Capture the cell that displays the provided text and extract its [x, y] central coordinate. 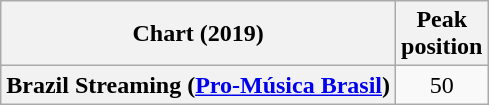
50 [442, 85]
Brazil Streaming (Pro-Música Brasil) [198, 85]
Peakposition [442, 34]
Chart (2019) [198, 34]
